Return the [X, Y] coordinate for the center point of the cell that contains the specified text.  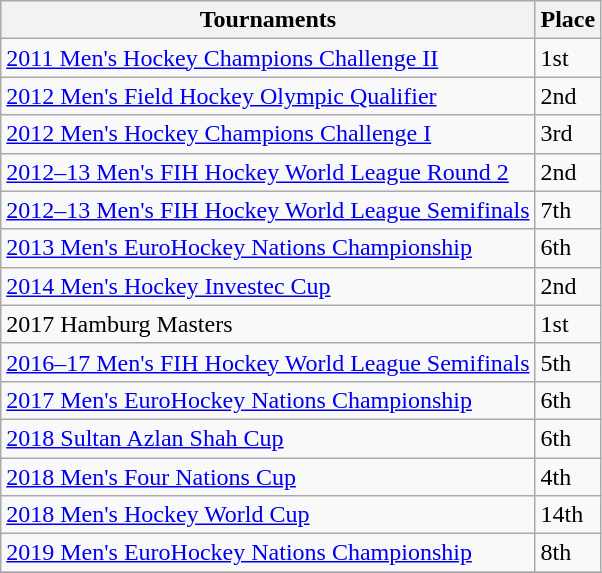
2019 Men's EuroHockey Nations Championship [268, 553]
2012 Men's Hockey Champions Challenge I [268, 134]
2018 Sultan Azlan Shah Cup [268, 438]
3rd [568, 134]
2016–17 Men's FIH Hockey World League Semifinals [268, 362]
2014 Men's Hockey Investec Cup [268, 286]
4th [568, 477]
Place [568, 20]
2012–13 Men's FIH Hockey World League Semifinals [268, 210]
5th [568, 362]
Tournaments [268, 20]
2018 Men's Hockey World Cup [268, 515]
7th [568, 210]
2017 Men's EuroHockey Nations Championship [268, 400]
2018 Men's Four Nations Cup [268, 477]
2017 Hamburg Masters [268, 324]
2011 Men's Hockey Champions Challenge II [268, 58]
8th [568, 553]
14th [568, 515]
2012 Men's Field Hockey Olympic Qualifier [268, 96]
2013 Men's EuroHockey Nations Championship [268, 248]
2012–13 Men's FIH Hockey World League Round 2 [268, 172]
